Find where the given text appears and provide that cell's center as (X, Y) coordinate. 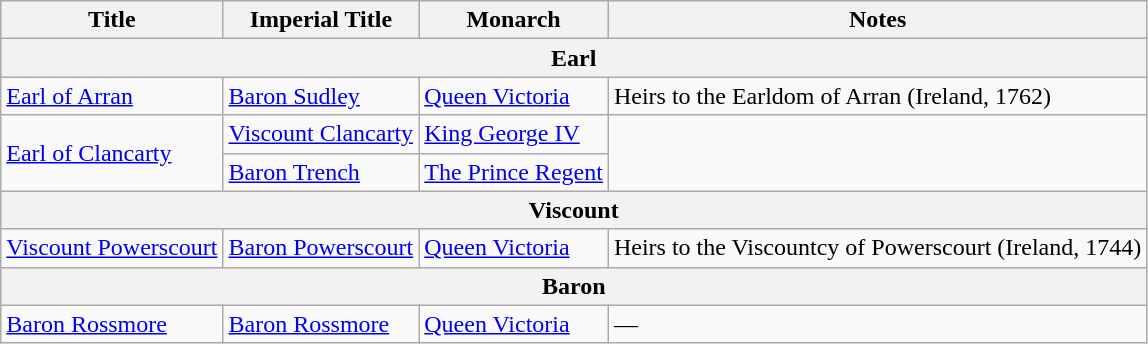
Heirs to the Earldom of Arran (Ireland, 1762) (877, 96)
Viscount Clancarty (321, 134)
Imperial Title (321, 20)
Baron Trench (321, 172)
Title (112, 20)
Baron Powerscourt (321, 248)
Heirs to the Viscountcy of Powerscourt (Ireland, 1744) (877, 248)
Monarch (514, 20)
King George IV (514, 134)
The Prince Regent (514, 172)
Notes (877, 20)
Earl of Arran (112, 96)
Earl of Clancarty (112, 153)
Baron Sudley (321, 96)
Viscount (574, 210)
Viscount Powerscourt (112, 248)
Earl (574, 58)
— (877, 324)
Baron (574, 286)
